For the text-containing cell, return its midpoint in [X, Y] coordinate format. 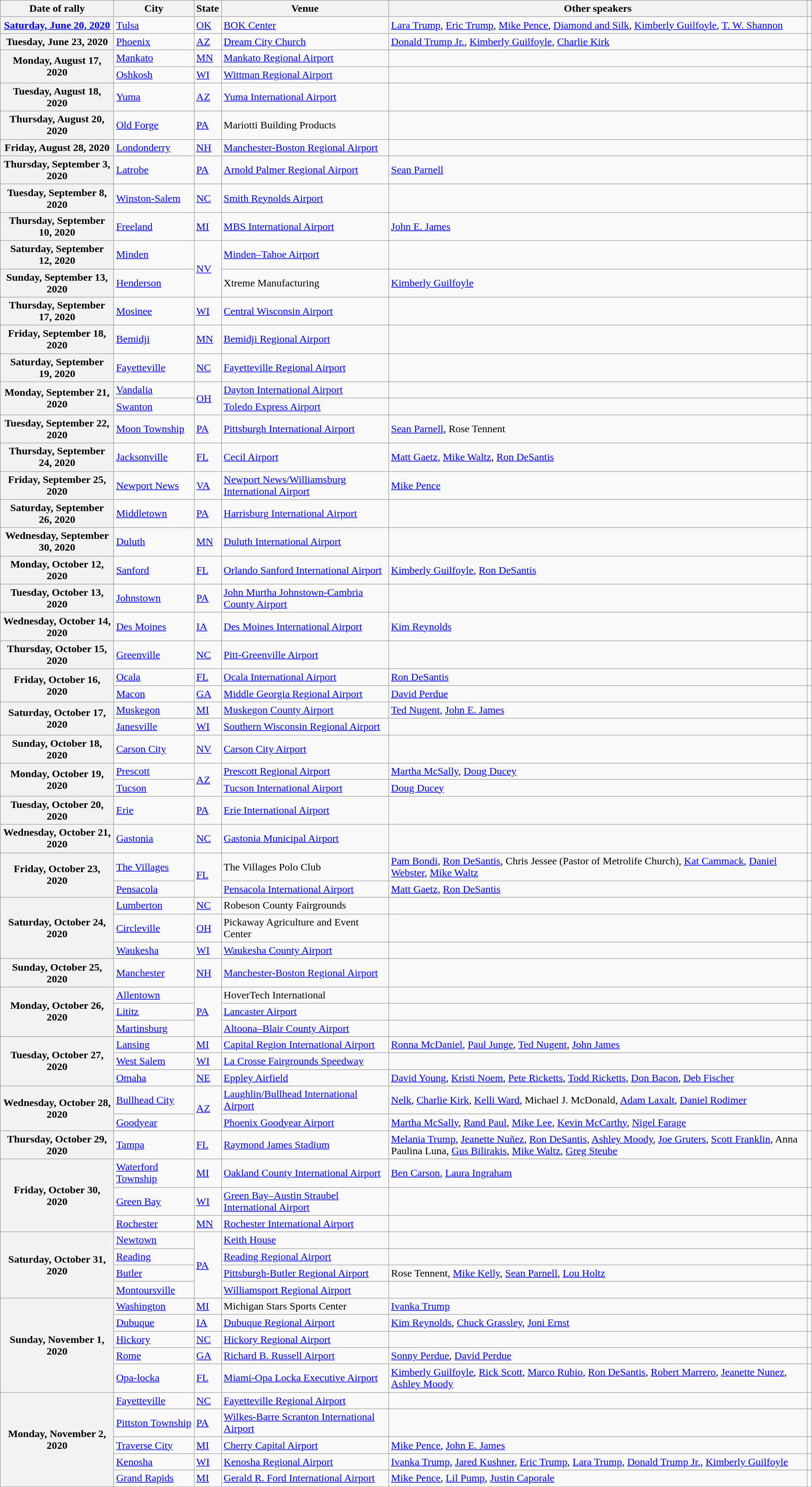
Michigan Stars Sports Center [305, 1306]
Green Bay–Austin Straubel International Airport [305, 1201]
Lara Trump, Eric Trump, Mike Pence, Diamond and Silk, Kimberly Guilfoyle, T. W. Shannon [598, 25]
Other speakers [598, 9]
Omaha [154, 1078]
Tulsa [154, 25]
Waukesha [154, 950]
Arnold Palmer Regional Airport [305, 170]
John Murtha Johnstown-Cambria County Airport [305, 598]
Hickory [154, 1339]
Xtreme Manufacturing [305, 283]
Grand Rapids [154, 1478]
Muskegon County Airport [305, 710]
Pam Bondi, Ron DeSantis, Chris Jessee (Pastor of Metrolife Church), Kat Cammack, Daniel Webster, Mike Waltz [598, 867]
Wednesday, September 30, 2020 [57, 542]
Des Moines International Airport [305, 627]
Johnstown [154, 598]
Thursday, October 29, 2020 [57, 1145]
Raymond James Stadium [305, 1145]
MBS International Airport [305, 226]
Erie [154, 811]
Friday, September 18, 2020 [57, 339]
Greenville [154, 654]
City [154, 9]
Pittston Township [154, 1423]
Duluth International Airport [305, 542]
Lumberton [154, 906]
Pensacola International Airport [305, 889]
Pittsburgh International Airport [305, 429]
Saturday, September 12, 2020 [57, 254]
Gastonia [154, 838]
Wednesday, October 21, 2020 [57, 838]
Tuesday, August 18, 2020 [57, 97]
Yuma International Airport [305, 97]
Swanton [154, 407]
Traverse City [154, 1445]
Moon Township [154, 429]
Middletown [154, 514]
Mankato [154, 58]
Toledo Express Airport [305, 407]
David Perdue [598, 694]
Kim Reynolds [598, 627]
Carson City Airport [305, 749]
Martinsburg [154, 1028]
Richard B. Russell Airport [305, 1356]
Phoenix Goodyear Airport [305, 1123]
Matt Gaetz, Mike Waltz, Ron DeSantis [598, 457]
Montoursville [154, 1290]
Waterford Township [154, 1173]
Pickaway Agriculture and Event Center [305, 928]
Dubuque Regional Airport [305, 1323]
Ben Carson, Laura Ingraham [598, 1173]
Reading Regional Airport [305, 1257]
Minden–Tahoe Airport [305, 254]
Monday, November 2, 2020 [57, 1440]
Kimberly Guilfoyle [598, 283]
Gerald R. Ford International Airport [305, 1478]
Sunday, November 1, 2020 [57, 1345]
John E. James [598, 226]
Harrisburg International Airport [305, 514]
NE [207, 1078]
Wednesday, October 14, 2020 [57, 627]
Ronna McDaniel, Paul Junge, Ted Nugent, John James [598, 1045]
Mike Pence [598, 485]
Kimberly Guilfoyle, Ron DeSantis [598, 570]
Hickory Regional Airport [305, 1339]
Laughlin/Bullhead International Airport [305, 1100]
Ron DeSantis [598, 677]
The Villages [154, 867]
Wittman Regional Airport [305, 75]
Macon [154, 694]
Phoenix [154, 42]
Newport News/Williamsburg International Airport [305, 485]
Tuesday, October 27, 2020 [57, 1061]
Friday, October 30, 2020 [57, 1195]
Cherry Capital Airport [305, 1445]
Capital Region International Airport [305, 1045]
Thursday, September 10, 2020 [57, 226]
Minden [154, 254]
Keith House [305, 1240]
Goodyear [154, 1123]
Dayton International Airport [305, 390]
Williamsport Regional Airport [305, 1290]
Sean Parnell [598, 170]
Smith Reynolds Airport [305, 198]
Martha McSally, Rand Paul, Mike Lee, Kevin McCarthy, Nigel Farage [598, 1123]
Donald Trump Jr., Kimberly Guilfoyle, Charlie Kirk [598, 42]
Ivanka Trump [598, 1306]
Vandalia [154, 390]
Pitt-Greenville Airport [305, 654]
Kenosha Regional Airport [305, 1462]
Orlando Sanford International Airport [305, 570]
Freeland [154, 226]
Melania Trump, Jeanette Nuñez, Ron DeSantis, Ashley Moody, Joe Gruters, Scott Franklin, Anna Paulina Luna, Gus Bilirakis, Mike Waltz, Greg Steube [598, 1145]
Middle Georgia Regional Airport [305, 694]
Saturday, September 19, 2020 [57, 368]
Circleville [154, 928]
Central Wisconsin Airport [305, 312]
Tuesday, June 23, 2020 [57, 42]
Miami-Opa Locka Executive Airport [305, 1378]
Matt Gaetz, Ron DeSantis [598, 889]
Tuesday, September 8, 2020 [57, 198]
Opa-locka [154, 1378]
Pittsburgh-Butler Regional Airport [305, 1273]
Oshkosh [154, 75]
Wilkes-Barre Scranton International Airport [305, 1423]
Dubuque [154, 1323]
Sean Parnell, Rose Tennent [598, 429]
Sunday, October 18, 2020 [57, 749]
Prescott [154, 771]
BOK Center [305, 25]
State [207, 9]
Lancaster Airport [305, 1011]
Saturday, June 20, 2020 [57, 25]
Sunday, September 13, 2020 [57, 283]
David Young, Kristi Noem, Pete Ricketts, Todd Ricketts, Don Bacon, Deb Fischer [598, 1078]
Tuesday, September 22, 2020 [57, 429]
La Crosse Fairgrounds Speedway [305, 1061]
Waukesha County Airport [305, 950]
Tuesday, October 20, 2020 [57, 811]
Doug Ducey [598, 788]
Monday, October 12, 2020 [57, 570]
Mike Pence, John E. James [598, 1445]
Martha McSally, Doug Ducey [598, 771]
West Salem [154, 1061]
Mankato Regional Airport [305, 58]
Jacksonville [154, 457]
Saturday, October 24, 2020 [57, 928]
Prescott Regional Airport [305, 771]
Sanford [154, 570]
Old Forge [154, 125]
Duluth [154, 542]
Allentown [154, 995]
Kimberly Guilfoyle, Rick Scott, Marco Rubio, Ron DeSantis, Robert Marrero, Jeanette Nunez, Ashley Moody [598, 1378]
The Villages Polo Club [305, 867]
Kim Reynolds, Chuck Grassley, Joni Ernst [598, 1323]
Monday, October 26, 2020 [57, 1011]
Friday, October 16, 2020 [57, 685]
Dream City Church [305, 42]
Ivanka Trump, Jared Kushner, Eric Trump, Lara Trump, Donald Trump Jr., Kimberly Guilfoyle [598, 1462]
Rose Tennent, Mike Kelly, Sean Parnell, Lou Holtz [598, 1273]
Kenosha [154, 1462]
Winston-Salem [154, 198]
Erie International Airport [305, 811]
Sonny Perdue, David Perdue [598, 1356]
Oakland County International Airport [305, 1173]
Londonderry [154, 148]
Venue [305, 9]
Janesville [154, 727]
HoverTech International [305, 995]
Latrobe [154, 170]
Rome [154, 1356]
Carson City [154, 749]
Thursday, September 3, 2020 [57, 170]
OK [207, 25]
Saturday, September 26, 2020 [57, 514]
Altoona–Blair County Airport [305, 1028]
Muskegon [154, 710]
Southern Wisconsin Regional Airport [305, 727]
Yuma [154, 97]
Thursday, August 20, 2020 [57, 125]
Washington [154, 1306]
Green Bay [154, 1201]
Mosinee [154, 312]
Pensacola [154, 889]
Nelk, Charlie Kirk, Kelli Ward, Michael J. McDonald, Adam Laxalt, Daniel Rodimer [598, 1100]
Newport News [154, 485]
Rochester International Airport [305, 1224]
Ted Nugent, John E. James [598, 710]
Butler [154, 1273]
Ocala International Airport [305, 677]
Lansing [154, 1045]
Tucson International Airport [305, 788]
Bemidji Regional Airport [305, 339]
Sunday, October 25, 2020 [57, 973]
Friday, September 25, 2020 [57, 485]
Henderson [154, 283]
Cecil Airport [305, 457]
Saturday, October 31, 2020 [57, 1265]
Ocala [154, 677]
Friday, August 28, 2020 [57, 148]
Bemidji [154, 339]
Tucson [154, 788]
Tampa [154, 1145]
Wednesday, October 28, 2020 [57, 1108]
Gastonia Municipal Airport [305, 838]
Monday, August 17, 2020 [57, 66]
Newtown [154, 1240]
VA [207, 485]
Friday, October 23, 2020 [57, 875]
Date of rally [57, 9]
Bullhead City [154, 1100]
Tuesday, October 13, 2020 [57, 598]
Monday, September 21, 2020 [57, 398]
Saturday, October 17, 2020 [57, 719]
Reading [154, 1257]
Mariotti Building Products [305, 125]
Thursday, October 15, 2020 [57, 654]
Des Moines [154, 627]
Rochester [154, 1224]
Thursday, September 24, 2020 [57, 457]
Thursday, September 17, 2020 [57, 312]
Monday, October 19, 2020 [57, 780]
Robeson County Fairgrounds [305, 906]
Mike Pence, Lil Pump, Justin Caporale [598, 1478]
Manchester [154, 973]
Eppley Airfield [305, 1078]
Lititz [154, 1011]
